Output the [X, Y] coordinate of the center of the cell containing the given text.  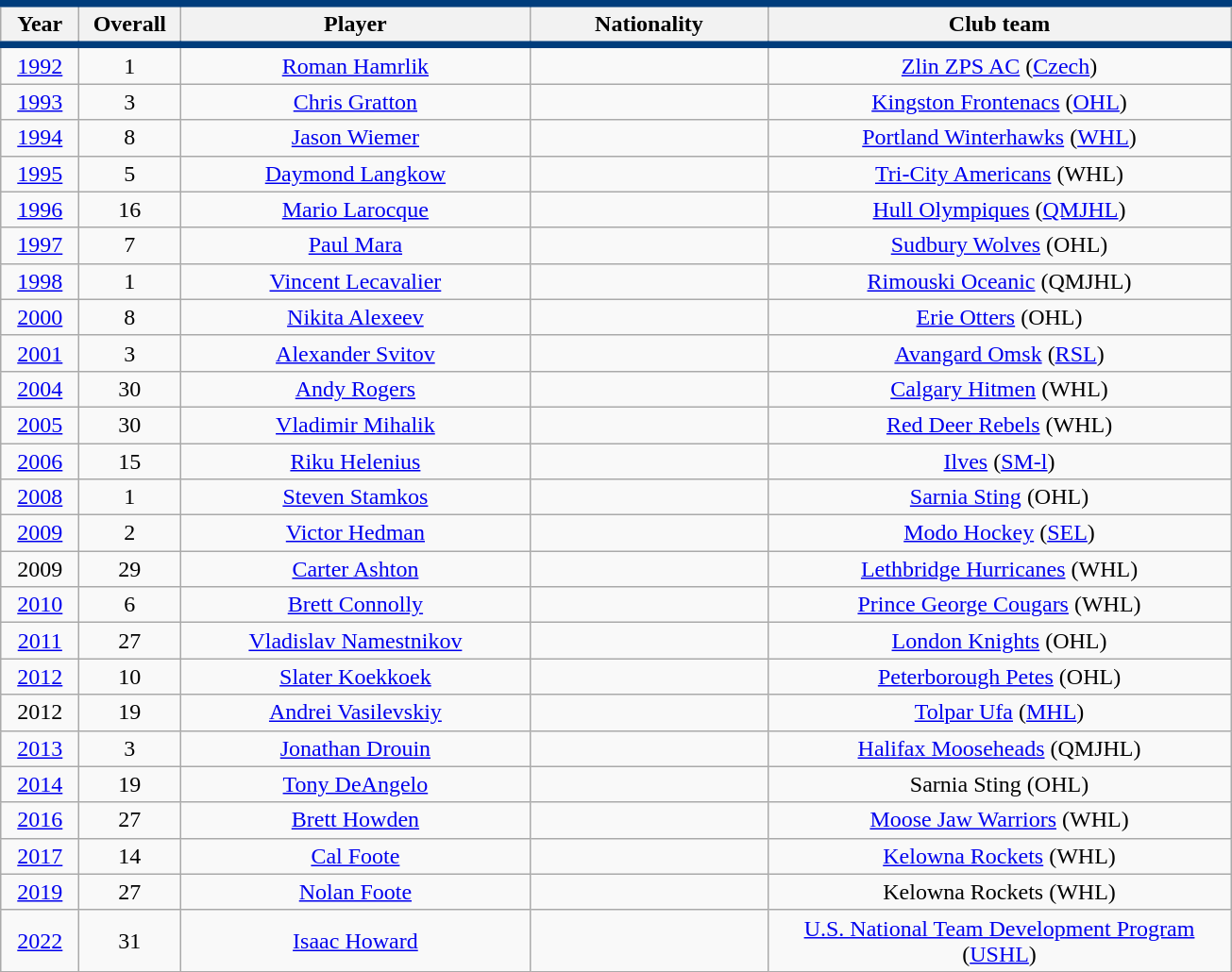
Portland Winterhawks (WHL) [999, 138]
Kingston Frontenacs (OHL) [999, 102]
1992 [40, 64]
1994 [40, 138]
2000 [40, 317]
Andrei Vasilevskiy [355, 712]
Peterborough Petes (OHL) [999, 677]
10 [130, 677]
Tri-City Americans (WHL) [999, 174]
Zlin ZPS AC (Czech) [999, 64]
1996 [40, 209]
1998 [40, 281]
Vincent Lecavalier [355, 281]
Vladimir Mihalik [355, 425]
Ilves (SM-l) [999, 461]
7 [130, 245]
Moose Jaw Warriors (WHL) [999, 820]
Prince George Cougars (WHL) [999, 605]
Isaac Howard [355, 940]
2008 [40, 497]
Slater Koekkoek [355, 677]
Nikita Alexeev [355, 317]
Overall [130, 25]
2001 [40, 353]
Sudbury Wolves (OHL) [999, 245]
6 [130, 605]
Halifax Mooseheads (QMJHL) [999, 748]
29 [130, 569]
Red Deer Rebels (WHL) [999, 425]
Alexander Svitov [355, 353]
Brett Howden [355, 820]
London Knights (OHL) [999, 641]
Erie Otters (OHL) [999, 317]
2014 [40, 784]
Riku Helenius [355, 461]
2005 [40, 425]
14 [130, 856]
Steven Stamkos [355, 497]
2017 [40, 856]
Roman Hamrlik [355, 64]
Jason Wiemer [355, 138]
Carter Ashton [355, 569]
Avangard Omsk (RSL) [999, 353]
Brett Connolly [355, 605]
1995 [40, 174]
Modo Hockey (SEL) [999, 533]
15 [130, 461]
2010 [40, 605]
2006 [40, 461]
1993 [40, 102]
Vladislav Namestnikov [355, 641]
Mario Larocque [355, 209]
Club team [999, 25]
1997 [40, 245]
Cal Foote [355, 856]
Player [355, 25]
Daymond Langkow [355, 174]
Victor Hedman [355, 533]
Tony DeAngelo [355, 784]
Andy Rogers [355, 389]
Nolan Foote [355, 892]
2022 [40, 940]
2019 [40, 892]
Rimouski Oceanic (QMJHL) [999, 281]
Nationality [650, 25]
2 [130, 533]
Jonathan Drouin [355, 748]
2011 [40, 641]
Calgary Hitmen (WHL) [999, 389]
Lethbridge Hurricanes (WHL) [999, 569]
31 [130, 940]
2016 [40, 820]
Year [40, 25]
16 [130, 209]
2013 [40, 748]
2004 [40, 389]
Paul Mara [355, 245]
Chris Gratton [355, 102]
5 [130, 174]
Hull Olympiques (QMJHL) [999, 209]
Tolpar Ufa (MHL) [999, 712]
U.S. National Team Development Program (USHL) [999, 940]
